From the cell containing the given text, extract its center point as (x, y) coordinate. 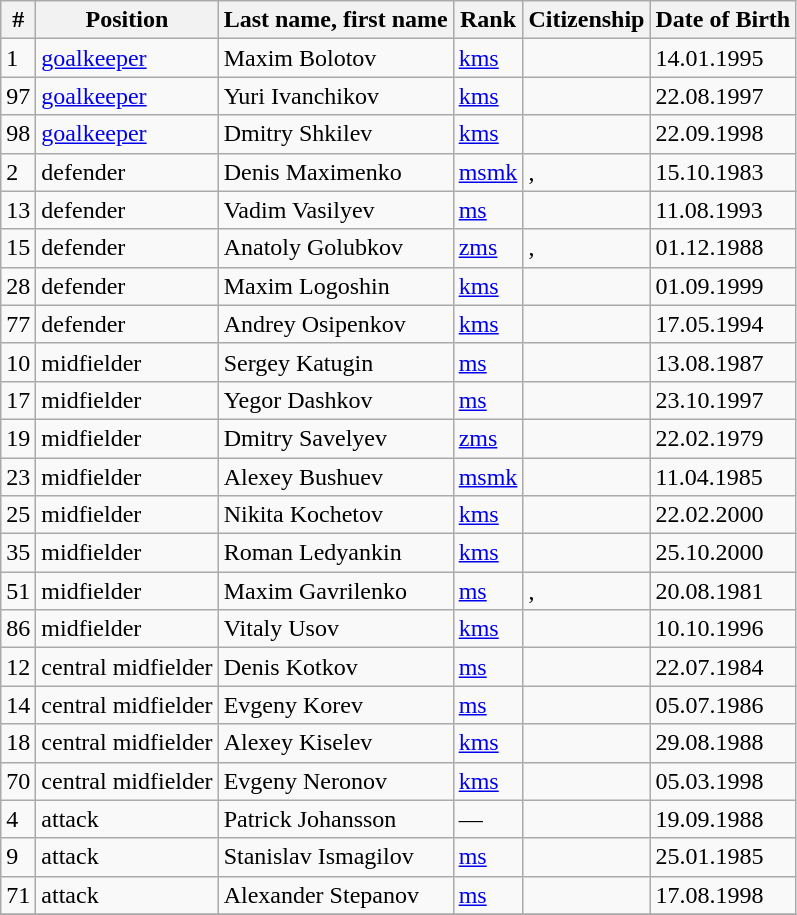
10.10.1996 (723, 629)
Anatoly Golubkov (336, 248)
Maxim Gavrilenko (336, 591)
Sergey Katugin (336, 362)
86 (18, 629)
70 (18, 781)
Position (127, 20)
Evgeny Korev (336, 705)
25.10.2000 (723, 553)
22.09.1998 (723, 134)
Denis Maximenko (336, 172)
Date of Birth (723, 20)
Alexey Kiselev (336, 743)
Vadim Vasilyev (336, 210)
Maxim Logoshin (336, 286)
4 (18, 819)
22.02.1979 (723, 438)
Citizenship (586, 20)
28 (18, 286)
25 (18, 515)
Nikita Kochetov (336, 515)
Patrick Johansson (336, 819)
14 (18, 705)
# (18, 20)
17.05.1994 (723, 324)
51 (18, 591)
22.08.1997 (723, 96)
97 (18, 96)
14.01.1995 (723, 58)
Alexander Stepanov (336, 895)
Rank (488, 20)
17 (18, 400)
— (488, 819)
35 (18, 553)
23.10.1997 (723, 400)
9 (18, 857)
22.07.1984 (723, 667)
15.10.1983 (723, 172)
Evgeny Neronov (336, 781)
01.09.1999 (723, 286)
15 (18, 248)
71 (18, 895)
12 (18, 667)
22.02.2000 (723, 515)
05.07.1986 (723, 705)
18 (18, 743)
13.08.1987 (723, 362)
Yuri Ivanchikov (336, 96)
Andrey Osipenkov (336, 324)
23 (18, 477)
10 (18, 362)
Dmitry Savelyev (336, 438)
11.08.1993 (723, 210)
17.08.1998 (723, 895)
25.01.1985 (723, 857)
Vitaly Usov (336, 629)
01.12.1988 (723, 248)
19 (18, 438)
11.04.1985 (723, 477)
1 (18, 58)
98 (18, 134)
Roman Ledyankin (336, 553)
Dmitry Shkilev (336, 134)
77 (18, 324)
2 (18, 172)
19.09.1988 (723, 819)
13 (18, 210)
Denis Kotkov (336, 667)
Last name, first name (336, 20)
Alexey Bushuev (336, 477)
Stanislav Ismagilov (336, 857)
Maxim Bolotov (336, 58)
29.08.1988 (723, 743)
Yegor Dashkov (336, 400)
05.03.1998 (723, 781)
20.08.1981 (723, 591)
